Detect which cell encompasses the target text, then output its (x, y) center coordinate. 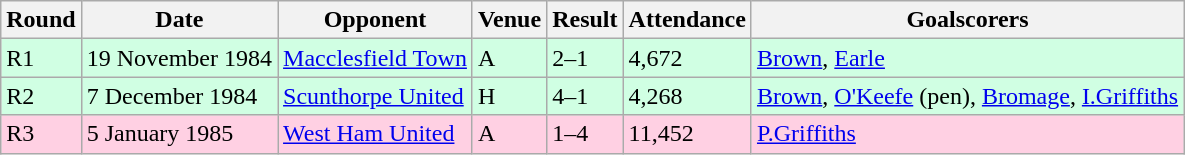
4,672 (687, 58)
R1 (41, 58)
Venue (509, 20)
R2 (41, 96)
4,268 (687, 96)
19 November 1984 (179, 58)
Result (585, 20)
Round (41, 20)
4–1 (585, 96)
Macclesfield Town (376, 58)
Opponent (376, 20)
2–1 (585, 58)
P.Griffiths (967, 134)
7 December 1984 (179, 96)
Scunthorpe United (376, 96)
5 January 1985 (179, 134)
H (509, 96)
Goalscorers (967, 20)
Attendance (687, 20)
11,452 (687, 134)
1–4 (585, 134)
Brown, Earle (967, 58)
Date (179, 20)
Brown, O'Keefe (pen), Bromage, I.Griffiths (967, 96)
R3 (41, 134)
West Ham United (376, 134)
